From the cell containing the given text, extract its center point as (x, y) coordinate. 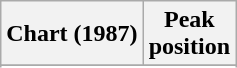
Chart (1987) (72, 34)
Peakposition (189, 34)
